Output the [x, y] coordinate of the center of the cell containing the given text.  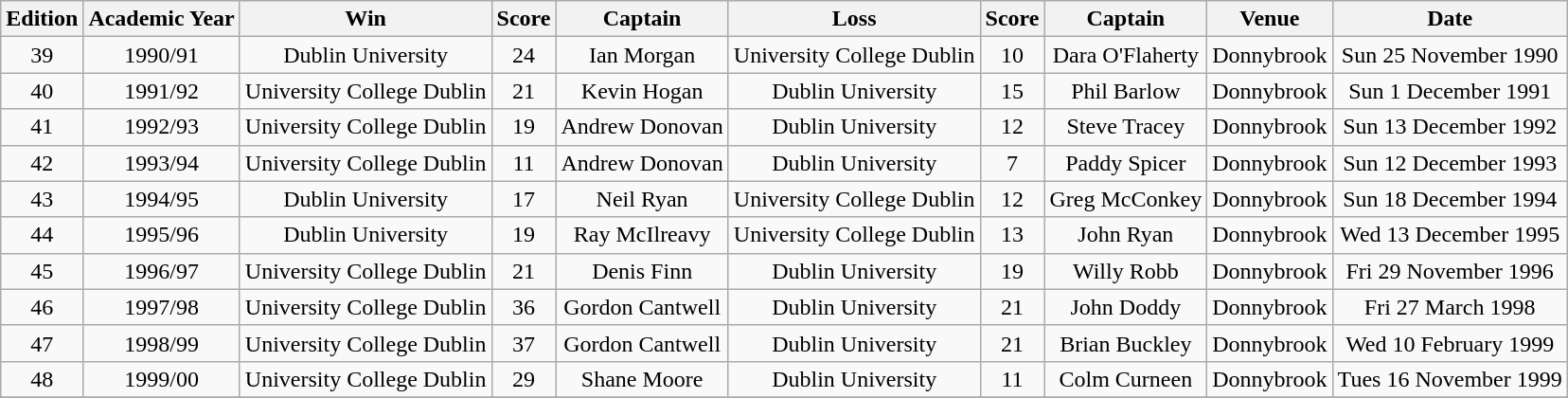
Sun 25 November 1990 [1450, 55]
Dara O'Flaherty [1126, 55]
13 [1012, 235]
24 [524, 55]
29 [524, 379]
Greg McConkey [1126, 199]
39 [42, 55]
Win [365, 19]
41 [42, 127]
1992/93 [161, 127]
Paddy Spicer [1126, 163]
Sun 18 December 1994 [1450, 199]
42 [42, 163]
Ian Morgan [642, 55]
1994/95 [161, 199]
1998/99 [161, 343]
40 [42, 91]
1997/98 [161, 307]
Ray McIlreavy [642, 235]
48 [42, 379]
Date [1450, 19]
Shane Moore [642, 379]
Kevin Hogan [642, 91]
46 [42, 307]
1991/92 [161, 91]
Sun 12 December 1993 [1450, 163]
Venue [1270, 19]
37 [524, 343]
Sun 13 December 1992 [1450, 127]
Wed 13 December 1995 [1450, 235]
Fri 27 March 1998 [1450, 307]
44 [42, 235]
Phil Barlow [1126, 91]
45 [42, 271]
1993/94 [161, 163]
Denis Finn [642, 271]
John Doddy [1126, 307]
1995/96 [161, 235]
10 [1012, 55]
Steve Tracey [1126, 127]
Loss [854, 19]
Academic Year [161, 19]
Neil Ryan [642, 199]
1996/97 [161, 271]
Fri 29 November 1996 [1450, 271]
36 [524, 307]
Colm Curneen [1126, 379]
15 [1012, 91]
Tues 16 November 1999 [1450, 379]
1999/00 [161, 379]
Brian Buckley [1126, 343]
17 [524, 199]
1990/91 [161, 55]
Sun 1 December 1991 [1450, 91]
43 [42, 199]
Edition [42, 19]
7 [1012, 163]
John Ryan [1126, 235]
Wed 10 February 1999 [1450, 343]
47 [42, 343]
Willy Robb [1126, 271]
